Search for the cell housing the specified text and yield its (x, y) center coordinate. 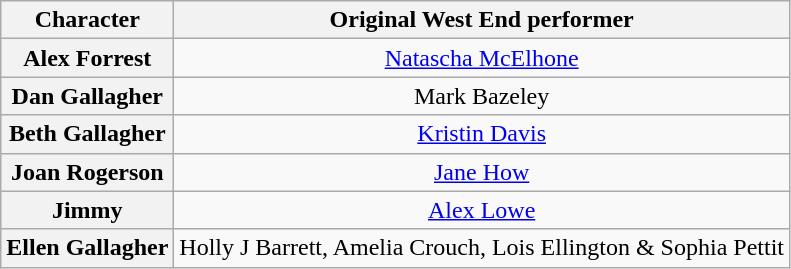
Original West End performer (482, 20)
Alex Forrest (88, 58)
Beth Gallagher (88, 134)
Kristin Davis (482, 134)
Character (88, 20)
Dan Gallagher (88, 96)
Holly J Barrett, Amelia Crouch, Lois Ellington & Sophia Pettit (482, 248)
Ellen Gallagher (88, 248)
Natascha McElhone (482, 58)
Alex Lowe (482, 210)
Joan Rogerson (88, 172)
Jane How (482, 172)
Jimmy (88, 210)
Mark Bazeley (482, 96)
